Provide the (X, Y) coordinate of the cell's center where the given text is located.  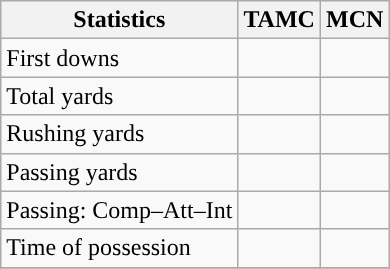
MCN (354, 20)
Passing yards (120, 172)
Rushing yards (120, 134)
Total yards (120, 96)
Statistics (120, 20)
TAMC (280, 20)
Time of possession (120, 248)
Passing: Comp–Att–Int (120, 210)
First downs (120, 58)
